Identify which cell holds the provided text, then report its [X, Y] central coordinate. 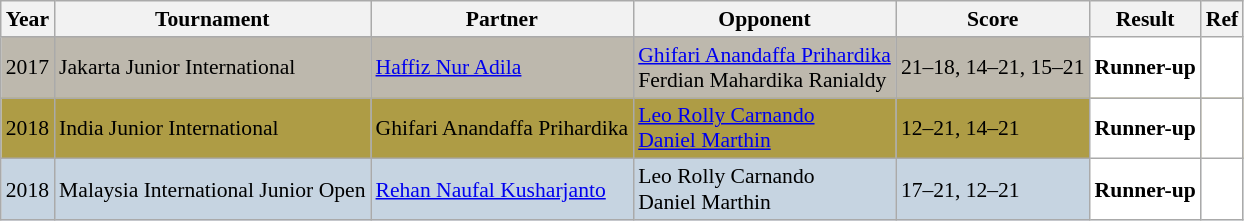
Haffiz Nur Adila [502, 68]
21–18, 14–21, 15–21 [993, 68]
Ref [1222, 19]
Jakarta Junior International [212, 68]
Year [28, 19]
Partner [502, 19]
Malaysia International Junior Open [212, 190]
Opponent [764, 19]
Result [1144, 19]
2017 [28, 68]
Tournament [212, 19]
12–21, 14–21 [993, 128]
India Junior International [212, 128]
Rehan Naufal Kusharjanto [502, 190]
Score [993, 19]
17–21, 12–21 [993, 190]
Ghifari Anandaffa Prihardika [502, 128]
Ghifari Anandaffa Prihardika Ferdian Mahardika Ranialdy [764, 68]
